Return the [x, y] coordinate for the center point of the cell that contains the specified text.  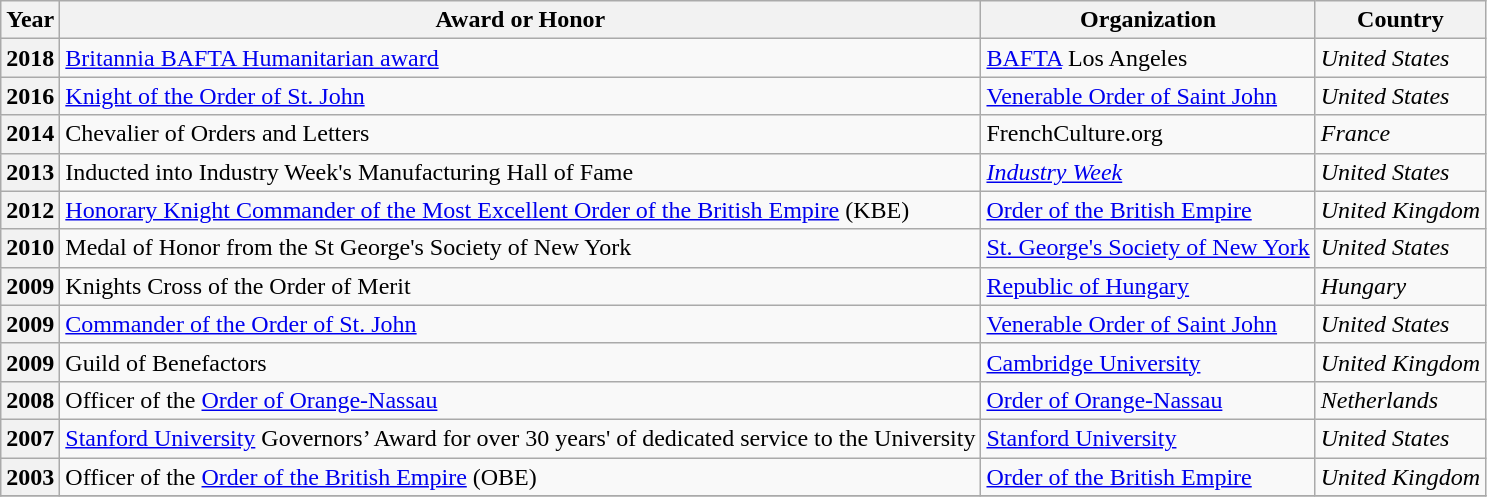
2003 [30, 477]
Organization [1148, 20]
Knight of the Order of St. John [520, 96]
Stanford University Governors’ Award for over 30 years' of dedicated service to the University [520, 438]
Commander of the Order of St. John [520, 324]
Order of Orange-Nassau [1148, 400]
2008 [30, 400]
2012 [30, 210]
2010 [30, 248]
2016 [30, 96]
Officer of the Order of the British Empire (OBE) [520, 477]
Netherlands [1400, 400]
2007 [30, 438]
FrenchCulture.org [1148, 134]
Officer of the Order of Orange-Nassau [520, 400]
Inducted into Industry Week's Manufacturing Hall of Fame [520, 172]
2013 [30, 172]
Knights Cross of the Order of Merit [520, 286]
Stanford University [1148, 438]
St. George's Society of New York [1148, 248]
Republic of Hungary [1148, 286]
Hungary [1400, 286]
Industry Week [1148, 172]
Honorary Knight Commander of the Most Excellent Order of the British Empire (KBE) [520, 210]
Chevalier of Orders and Letters [520, 134]
Award or Honor [520, 20]
Year [30, 20]
France [1400, 134]
Medal of Honor from the St George's Society of New York [520, 248]
Cambridge University [1148, 362]
2018 [30, 58]
Guild of Benefactors [520, 362]
2014 [30, 134]
Country [1400, 20]
BAFTA Los Angeles [1148, 58]
Britannia BAFTA Humanitarian award [520, 58]
